Provide the [x, y] coordinate of the cell's center where the given text is located.  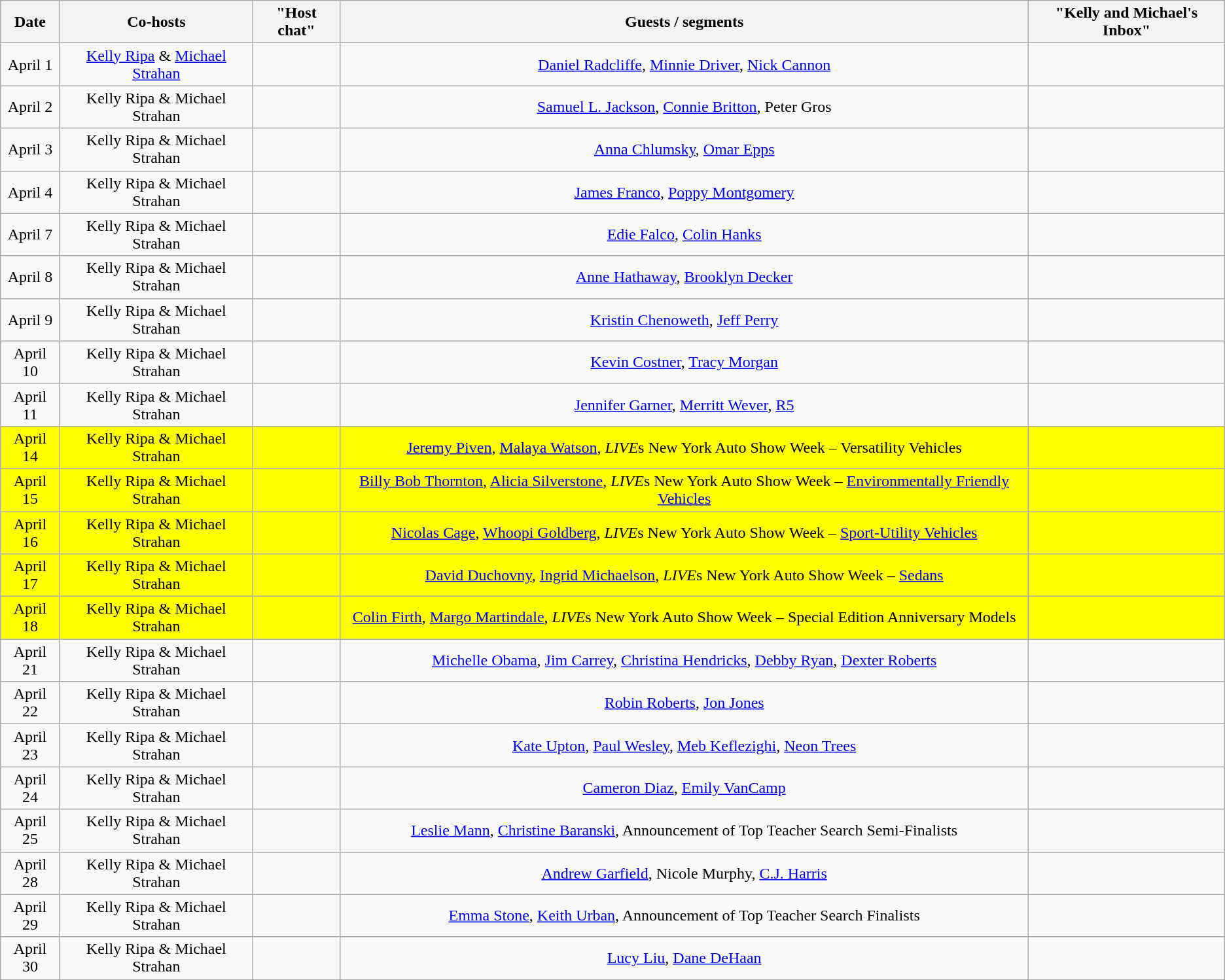
April 15 [30, 489]
April 24 [30, 788]
April 18 [30, 618]
Billy Bob Thornton, Alicia Silverstone, LIVEs New York Auto Show Week – Environmentally Friendly Vehicles [684, 489]
April 14 [30, 447]
April 7 [30, 234]
April 17 [30, 576]
Date [30, 22]
Jennifer Garner, Merritt Wever, R5 [684, 404]
Robin Roberts, Jon Jones [684, 703]
Cameron Diaz, Emily VanCamp [684, 788]
April 29 [30, 916]
Kevin Costner, Tracy Morgan [684, 362]
April 4 [30, 192]
April 25 [30, 831]
April 28 [30, 873]
Michelle Obama, Jim Carrey, Christina Hendricks, Debby Ryan, Dexter Roberts [684, 661]
April 8 [30, 277]
Emma Stone, Keith Urban, Announcement of Top Teacher Search Finalists [684, 916]
April 10 [30, 362]
April 2 [30, 107]
April 30 [30, 958]
Kate Upton, Paul Wesley, Meb Keflezighi, Neon Trees [684, 746]
Edie Falco, Colin Hanks [684, 234]
David Duchovny, Ingrid Michaelson, LIVEs New York Auto Show Week – Sedans [684, 576]
Kristin Chenoweth, Jeff Perry [684, 319]
Nicolas Cage, Whoopi Goldberg, LIVEs New York Auto Show Week – Sport-Utility Vehicles [684, 533]
James Franco, Poppy Montgomery [684, 192]
Co-hosts [156, 22]
Jeremy Piven, Malaya Watson, LIVEs New York Auto Show Week – Versatility Vehicles [684, 447]
Anne Hathaway, Brooklyn Decker [684, 277]
Colin Firth, Margo Martindale, LIVEs New York Auto Show Week – Special Edition Anniversary Models [684, 618]
April 1 [30, 64]
Leslie Mann, Christine Baranski, Announcement of Top Teacher Search Semi-Finalists [684, 831]
Anna Chlumsky, Omar Epps [684, 149]
April 11 [30, 404]
April 22 [30, 703]
Daniel Radcliffe, Minnie Driver, Nick Cannon [684, 64]
April 23 [30, 746]
April 9 [30, 319]
Andrew Garfield, Nicole Murphy, C.J. Harris [684, 873]
Guests / segments [684, 22]
Lucy Liu, Dane DeHaan [684, 958]
April 3 [30, 149]
"Kelly and Michael's Inbox" [1127, 22]
April 16 [30, 533]
"Host chat" [296, 22]
Samuel L. Jackson, Connie Britton, Peter Gros [684, 107]
April 21 [30, 661]
